Identify which cell holds the provided text, then report its (x, y) central coordinate. 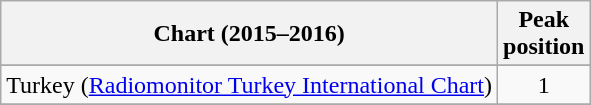
Chart (2015–2016) (250, 34)
Peakposition (544, 34)
1 (544, 85)
Turkey (Radiomonitor Turkey International Chart) (250, 85)
